Identify which cell holds the provided text, then report its [x, y] central coordinate. 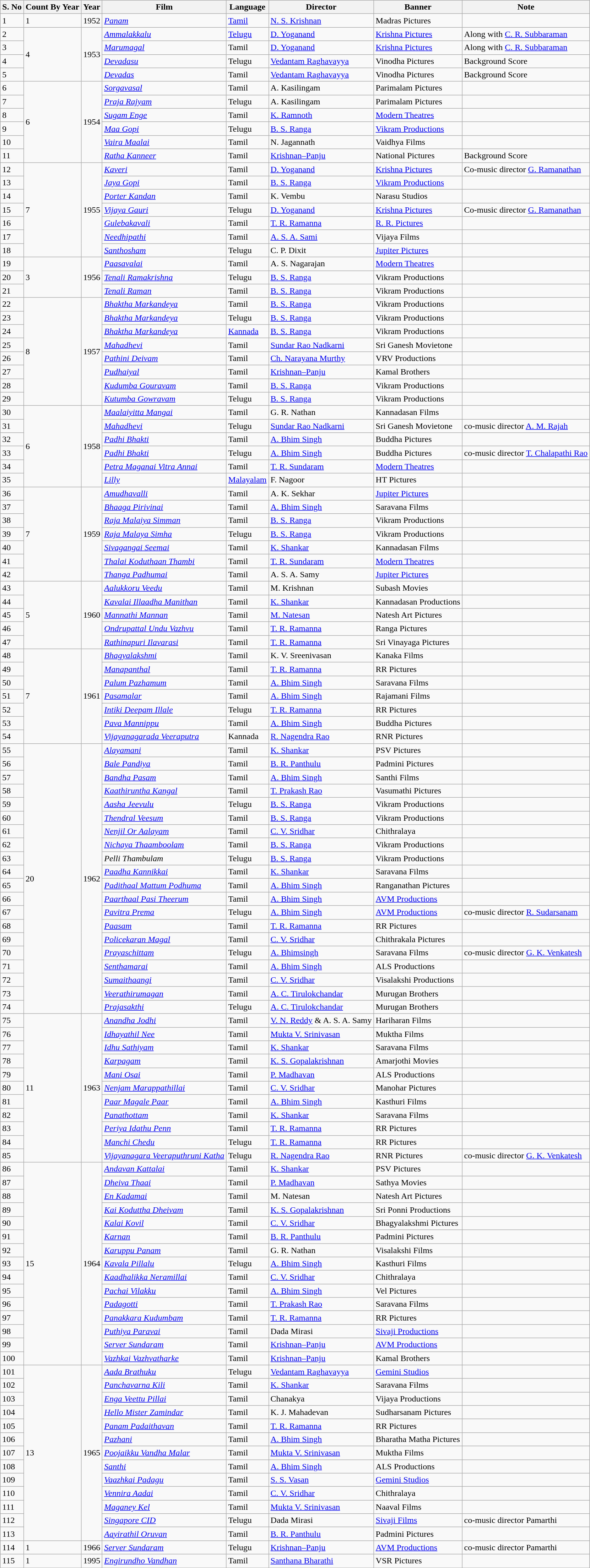
K. J. Mahadevan [321, 1412]
Vel Pictures [418, 1291]
Sorgavasal [164, 88]
Vijaya Gauri [164, 210]
Panam [164, 21]
Kai Koduttha Dheivam [164, 1209]
Padagotti [164, 1304]
101 [12, 1372]
Aayirathil Oruvan [164, 1534]
78 [12, 1061]
95 [12, 1291]
1963 [92, 1088]
Maa Gopi [164, 129]
Pathini Deivam [164, 358]
A. Bhimsingh [321, 953]
53 [12, 723]
35 [12, 480]
HT Pictures [418, 480]
45 [12, 615]
73 [12, 993]
91 [12, 1236]
100 [12, 1358]
Amudhavalli [164, 493]
Vijaya Productions [418, 1399]
102 [12, 1385]
Veerathirumagan [164, 993]
Prayaschittam [164, 953]
79 [12, 1075]
43 [12, 588]
Paar Magale Paar [164, 1102]
31 [12, 426]
S. No [12, 7]
56 [12, 764]
66 [12, 899]
1966 [92, 1547]
M. Krishnan [321, 588]
VSR Pictures [418, 1561]
R. R. Pictures [418, 223]
28 [12, 385]
Pudhaiyal [164, 372]
115 [12, 1561]
Tenali Raman [164, 291]
24 [12, 331]
44 [12, 602]
Count By Year [52, 7]
V. N. Reddy & A. S. A. Samy [321, 1020]
12 [12, 169]
National Pictures [418, 155]
74 [12, 1007]
Chanakya [321, 1399]
9 [12, 129]
41 [12, 561]
Santhana Bharathi [321, 1561]
14 [12, 196]
Madras Pictures [418, 21]
1959 [92, 534]
48 [12, 656]
Karpagam [164, 1061]
16 [12, 223]
80 [12, 1088]
77 [12, 1048]
52 [12, 710]
F. Nagoor [321, 480]
Sri Vinayaga Pictures [418, 642]
64 [12, 872]
Engirundho Vandhan [164, 1561]
Chithrakala Pictures [418, 939]
Aasha Jeevulu [164, 804]
Devadasu [164, 61]
103 [12, 1399]
Ranga Pictures [418, 629]
Jaya Gopi [164, 183]
1955 [92, 210]
Devadas [164, 75]
Alayamani [164, 750]
A. S. A. Samy [321, 574]
Paasavalai [164, 264]
Bhagyalakshmi [164, 656]
Ratha Kanneer [164, 155]
Narasu Studios [418, 196]
51 [12, 696]
K. Vembu [321, 196]
33 [12, 453]
Mannathi Mannan [164, 615]
Sivaji Productions [418, 1331]
Vijayanagarada Veeraputra [164, 737]
42 [12, 574]
29 [12, 399]
Sathya Movies [418, 1182]
88 [12, 1196]
10 [12, 142]
37 [12, 507]
21 [12, 291]
Bale Pandiya [164, 764]
58 [12, 791]
Kalai Kovil [164, 1223]
Ondrupattal Undu Vazhvu [164, 629]
61 [12, 831]
Enga Veettu Pillai [164, 1399]
Paarthaal Pasi Theerum [164, 899]
Subash Movies [418, 588]
90 [12, 1223]
co-music director R. Sudarsanam [526, 912]
32 [12, 439]
Manapanthal [164, 669]
Praja Rajyam [164, 102]
108 [12, 1466]
1961 [92, 696]
Paadha Kannikkai [164, 872]
1964 [92, 1264]
Kavalai Illaadha Manithan [164, 602]
92 [12, 1250]
Santhi [164, 1466]
25 [12, 345]
23 [12, 318]
65 [12, 885]
1962 [92, 878]
86 [12, 1169]
36 [12, 493]
1953 [92, 54]
99 [12, 1345]
Pazhani [164, 1439]
Pachai Vilakku [164, 1291]
Hariharan Films [418, 1020]
VRV Productions [418, 358]
34 [12, 466]
Petra Maganai Vitra Annai [164, 466]
Puthiya Paravai [164, 1331]
Sivagangai Seemai [164, 547]
Tenali Ramakrishna [164, 277]
46 [12, 629]
Thanga Padhumai [164, 574]
38 [12, 520]
Dheiva Thaai [164, 1182]
Policekaran Magal [164, 939]
Bhagyalakshmi Pictures [418, 1223]
Panakkara Kudumbam [164, 1318]
Aada Brathuku [164, 1372]
Banner [418, 7]
85 [12, 1155]
Vennira Aadai [164, 1493]
1957 [92, 351]
Prajasakthi [164, 1007]
Sudharsanam Pictures [418, 1412]
57 [12, 777]
1956 [92, 277]
Language [247, 7]
Panam Padaithavan [164, 1426]
Manchi Chedu [164, 1142]
54 [12, 737]
Aalukkoru Veedu [164, 588]
A. S. Nagarajan [321, 264]
Idhayathil Nee [164, 1034]
97 [12, 1318]
N. Jagannath [321, 142]
63 [12, 858]
Andavan Kattalai [164, 1169]
Pava Mannippu [164, 723]
Ammalakkalu [164, 34]
Nichaya Thaamboolam [164, 845]
Nenjam Marappathillai [164, 1088]
89 [12, 1209]
113 [12, 1534]
112 [12, 1520]
Paasam [164, 926]
Bharatha Matha Pictures [418, 1439]
1965 [92, 1453]
Santhosham [164, 250]
Manohar Pictures [418, 1088]
98 [12, 1331]
75 [12, 1020]
Pasamalar [164, 696]
Poojaikku Vandha Malar [164, 1453]
Senthamarai [164, 966]
Bhaaga Pirivinai [164, 507]
1958 [92, 446]
Vaira Maalai [164, 142]
39 [12, 534]
26 [12, 358]
1952 [92, 21]
Vaidhya Films [418, 142]
Malayalam [247, 480]
Hello Mister Zamindar [164, 1412]
Karnan [164, 1236]
87 [12, 1182]
110 [12, 1493]
K. Ramnoth [321, 115]
Vaazhkai Padagu [164, 1480]
Kaadhalikka Neramillai [164, 1277]
Vijayanagara Veeraputhruni Katha [164, 1155]
Visalakshi Productions [418, 980]
Kudumba Gouravam [164, 385]
Raja Malaya Simha [164, 534]
68 [12, 926]
19 [12, 264]
114 [12, 1547]
76 [12, 1034]
59 [12, 804]
N. S. Krishnan [321, 21]
Maalaiyitta Mangai [164, 413]
Intiki Deepam Illale [164, 710]
84 [12, 1142]
2 [12, 34]
109 [12, 1480]
A. S. A. Sami [321, 237]
Visalakshi Films [418, 1250]
Thendral Veesum [164, 818]
Kannadasan Productions [418, 602]
Bandha Pasam [164, 777]
18 [12, 250]
S. S. Vasan [321, 1480]
Amarjothi Movies [418, 1061]
81 [12, 1102]
Vasumathi Pictures [418, 791]
Rathinapuri Ilavarasi [164, 642]
83 [12, 1129]
17 [12, 237]
K. V. Sreenivasan [321, 656]
Periya Idathu Penn [164, 1129]
Film [164, 7]
Vijaya Films [418, 237]
47 [12, 642]
Kaveri [164, 169]
Kanaka Films [418, 656]
49 [12, 669]
22 [12, 304]
Gulebakavali [164, 223]
co-music director A. M. Rajah [526, 426]
Sumaithaangi [164, 980]
Raja Malaiya Simman [164, 520]
Sugam Enge [164, 115]
Padithaal Mattum Podhuma [164, 885]
Porter Kandan [164, 196]
Mani Osai [164, 1075]
Naaval Films [418, 1507]
94 [12, 1277]
Anandha Jodhi [164, 1020]
Palum Pazhamum [164, 683]
60 [12, 818]
1960 [92, 615]
Kutumba Gowravam [164, 399]
Year [92, 7]
Ranganathan Pictures [418, 885]
Panchavarna Kili [164, 1385]
27 [12, 372]
Vazhkai Vazhvatharke [164, 1358]
Singapore CID [164, 1520]
Lilly [164, 480]
A. K. Sekhar [321, 493]
Pelli Thambulam [164, 858]
Pavitra Prema [164, 912]
70 [12, 953]
30 [12, 413]
Note [526, 7]
62 [12, 845]
71 [12, 966]
82 [12, 1115]
En Kadamai [164, 1196]
96 [12, 1304]
111 [12, 1507]
Needhipathi [164, 237]
Ch. Narayana Murthy [321, 358]
69 [12, 939]
Kavala Pillalu [164, 1264]
105 [12, 1426]
Thalai Koduthaan Thambi [164, 561]
Kaathiruntha Kangal [164, 791]
Karuppu Panam [164, 1250]
55 [12, 750]
Marumagal [164, 48]
Rajamani Films [418, 696]
106 [12, 1439]
Sivaji Films [418, 1520]
72 [12, 980]
Idhu Sathiyam [164, 1048]
107 [12, 1453]
Sri Ponni Productions [418, 1209]
C. P. Dixit [321, 250]
40 [12, 547]
93 [12, 1264]
Nenjil Or Aalayam [164, 831]
1995 [92, 1561]
104 [12, 1412]
Maganey Kel [164, 1507]
1954 [92, 122]
co-music director T. Chalapathi Rao [526, 453]
Panathottam [164, 1115]
Director [321, 7]
67 [12, 912]
Santhi Films [418, 777]
50 [12, 683]
